For the text-containing cell, return its midpoint in (X, Y) coordinate format. 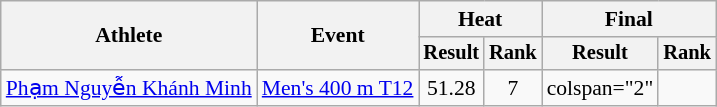
Phạm Nguyễn Khánh Minh (129, 88)
Final (629, 19)
Athlete (129, 36)
51.28 (451, 88)
Men's 400 m T12 (338, 88)
Heat (480, 19)
colspan="2" (600, 88)
Event (338, 36)
7 (513, 88)
